Provide the (X, Y) coordinate of the cell's center where the given text is located.  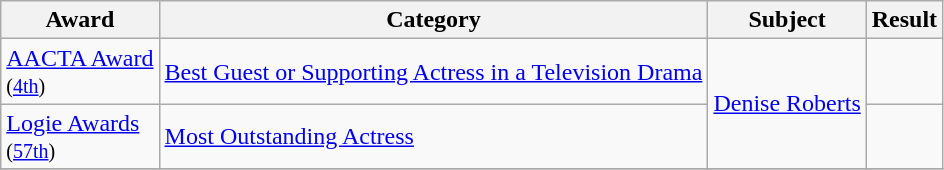
Subject (787, 20)
Award (80, 20)
Result (904, 20)
Category (434, 20)
Denise Roberts (787, 104)
Best Guest or Supporting Actress in a Television Drama (434, 72)
Logie Awards(57th) (80, 136)
Most Outstanding Actress (434, 136)
AACTA Award(4th) (80, 72)
